From the cell containing the given text, extract its center point as (X, Y) coordinate. 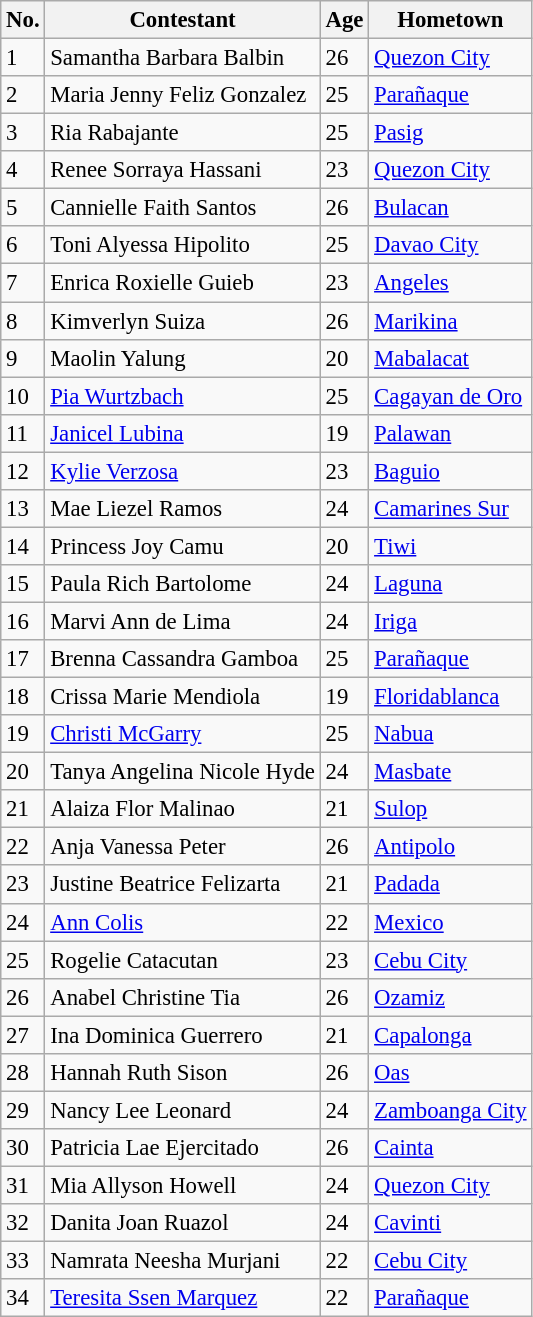
2 (23, 95)
Enrica Roxielle Guieb (182, 283)
Capalonga (450, 1035)
Tiwi (450, 546)
Cavinti (450, 1223)
Masbate (450, 772)
Renee Sorraya Hassani (182, 170)
Anabel Christine Tia (182, 997)
11 (23, 433)
15 (23, 584)
Contestant (182, 20)
Cannielle Faith Santos (182, 208)
Janicel Lubina (182, 433)
Crissa Marie Mendiola (182, 697)
Age (344, 20)
Iriga (450, 621)
Pia Wurtzbach (182, 396)
Nancy Lee Leonard (182, 1110)
Zamboanga City (450, 1110)
Christi McGarry (182, 734)
Angeles (450, 283)
Bulacan (450, 208)
10 (23, 396)
31 (23, 1185)
16 (23, 621)
18 (23, 697)
Davao City (450, 245)
Camarines Sur (450, 509)
30 (23, 1148)
Pasig (450, 133)
Marvi Ann de Lima (182, 621)
Tanya Angelina Nicole Hyde (182, 772)
Nabua (450, 734)
Padada (450, 885)
34 (23, 1298)
Hannah Ruth Sison (182, 1073)
Antipolo (450, 847)
Samantha Barbara Balbin (182, 58)
Ozamiz (450, 997)
Mae Liezel Ramos (182, 509)
Oas (450, 1073)
12 (23, 471)
Paula Rich Bartolome (182, 584)
Ria Rabajante (182, 133)
Cainta (450, 1148)
Brenna Cassandra Gamboa (182, 659)
27 (23, 1035)
Laguna (450, 584)
32 (23, 1223)
14 (23, 546)
6 (23, 245)
4 (23, 170)
Cagayan de Oro (450, 396)
Mabalacat (450, 358)
Mexico (450, 922)
Floridablanca (450, 697)
Ann Colis (182, 922)
9 (23, 358)
Toni Alyessa Hipolito (182, 245)
No. (23, 20)
Justine Beatrice Felizarta (182, 885)
3 (23, 133)
Princess Joy Camu (182, 546)
Sulop (450, 809)
13 (23, 509)
Maria Jenny Feliz Gonzalez (182, 95)
Palawan (450, 433)
Marikina (450, 321)
1 (23, 58)
Rogelie Catacutan (182, 960)
7 (23, 283)
Mia Allyson Howell (182, 1185)
29 (23, 1110)
17 (23, 659)
Maolin Yalung (182, 358)
Kylie Verzosa (182, 471)
Anja Vanessa Peter (182, 847)
Kimverlyn Suiza (182, 321)
Alaiza Flor Malinao (182, 809)
5 (23, 208)
8 (23, 321)
Danita Joan Ruazol (182, 1223)
Baguio (450, 471)
Namrata Neesha Murjani (182, 1261)
Ina Dominica Guerrero (182, 1035)
Patricia Lae Ejercitado (182, 1148)
Teresita Ssen Marquez (182, 1298)
33 (23, 1261)
Hometown (450, 20)
28 (23, 1073)
